Output the [x, y] coordinate of the center of the cell containing the given text.  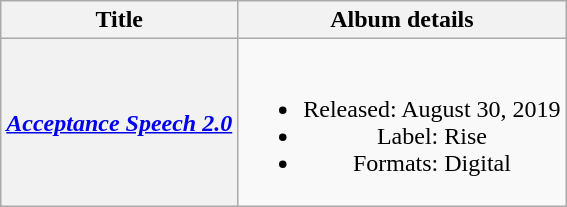
Released: August 30, 2019Label: RiseFormats: Digital [402, 122]
Acceptance Speech 2.0 [120, 122]
Title [120, 20]
Album details [402, 20]
